Pinpoint the cell where the given text exists, returning its (x, y) midpoint coordinate. 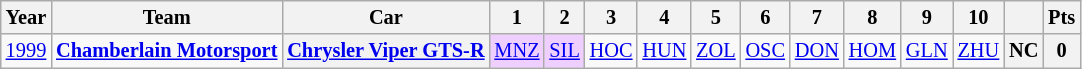
ZOL (716, 51)
0 (1062, 51)
3 (612, 17)
8 (872, 17)
9 (927, 17)
7 (817, 17)
OSC (766, 51)
Chamberlain Motorsport (166, 51)
MNZ (516, 51)
Chrysler Viper GTS-R (386, 51)
HOM (872, 51)
HUN (664, 51)
SIL (564, 51)
DON (817, 51)
GLN (927, 51)
2 (564, 17)
Year (26, 17)
1 (516, 17)
5 (716, 17)
Pts (1062, 17)
NC (1024, 51)
4 (664, 17)
Team (166, 17)
1999 (26, 51)
10 (979, 17)
6 (766, 17)
ZHU (979, 51)
Car (386, 17)
HOC (612, 51)
